Find where the given text appears and provide that cell's center as (X, Y) coordinate. 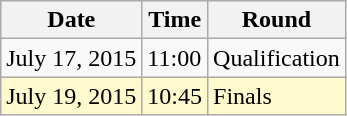
10:45 (175, 96)
Finals (277, 96)
July 17, 2015 (72, 58)
Round (277, 20)
11:00 (175, 58)
Qualification (277, 58)
July 19, 2015 (72, 96)
Time (175, 20)
Date (72, 20)
